Extract the [X, Y] coordinate from the center of the cell holding the provided text.  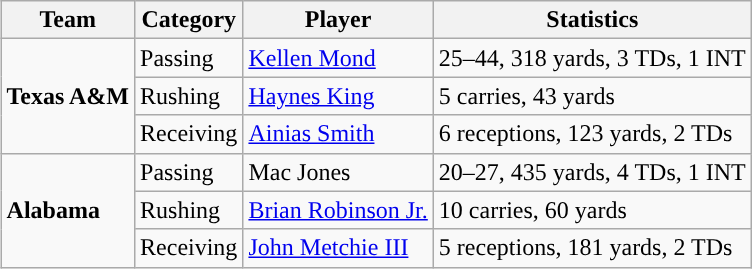
25–44, 318 yards, 3 TDs, 1 INT [592, 58]
Category [189, 20]
Team [68, 20]
20–27, 435 yards, 4 TDs, 1 INT [592, 172]
Brian Robinson Jr. [338, 210]
Mac Jones [338, 172]
John Metchie III [338, 248]
10 carries, 60 yards [592, 210]
Player [338, 20]
6 receptions, 123 yards, 2 TDs [592, 134]
Texas A&M [68, 96]
Ainias Smith [338, 134]
Haynes King [338, 96]
Kellen Mond [338, 58]
Alabama [68, 210]
5 receptions, 181 yards, 2 TDs [592, 248]
5 carries, 43 yards [592, 96]
Statistics [592, 20]
